Capture the cell that displays the provided text and extract its [X, Y] central coordinate. 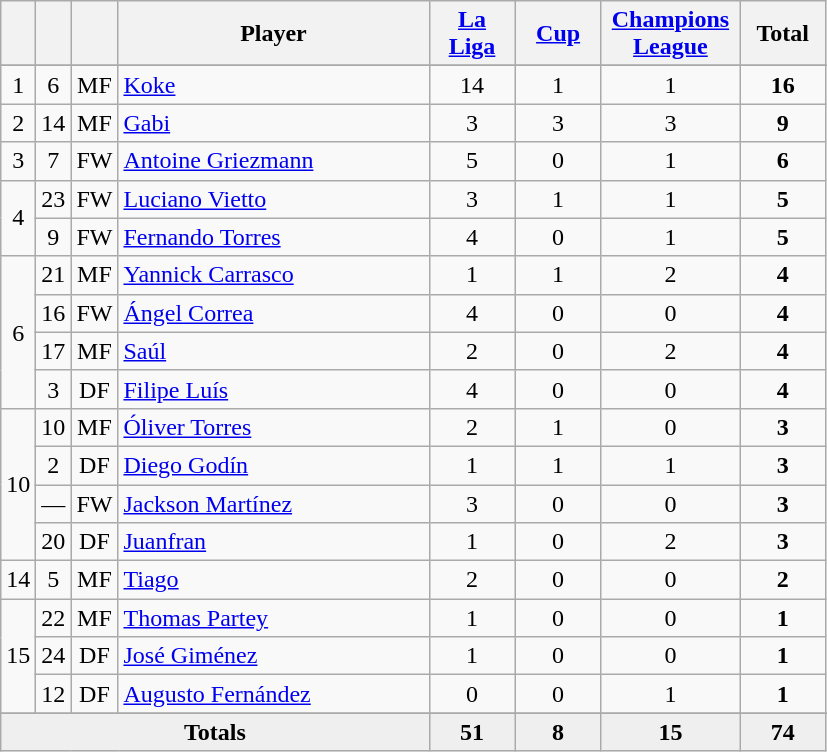
Antoine Griezmann [274, 161]
Juanfran [274, 542]
Gabi [274, 123]
Óliver Torres [274, 427]
51 [472, 732]
Player [274, 34]
Koke [274, 85]
Ángel Correa [274, 313]
Thomas Partey [274, 618]
Champions League [670, 34]
7 [54, 161]
22 [54, 618]
23 [54, 199]
21 [54, 275]
Jackson Martínez [274, 503]
8 [558, 732]
12 [54, 694]
20 [54, 542]
Diego Godín [274, 465]
José Giménez [274, 656]
Cup [558, 34]
Totals [215, 732]
La Liga [472, 34]
Total [783, 34]
17 [54, 351]
Tiago [274, 580]
Filipe Luís [274, 389]
Yannick Carrasco [274, 275]
— [54, 503]
Augusto Fernández [274, 694]
Luciano Vietto [274, 199]
Saúl [274, 351]
74 [783, 732]
Fernando Torres [274, 237]
24 [54, 656]
